Scan for the cell matching the given text and deliver its (x, y) coordinate at center. 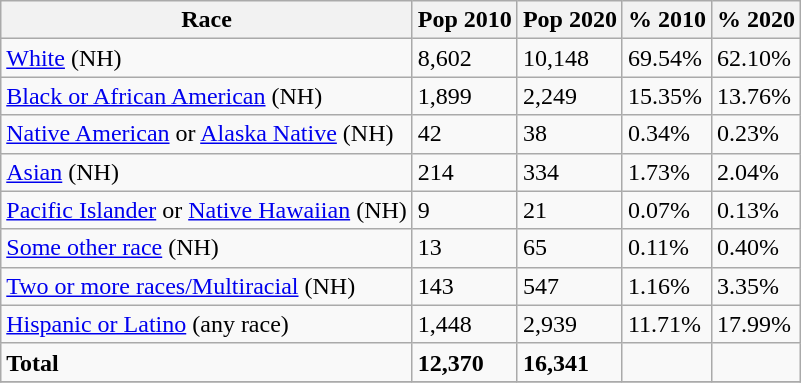
1.16% (666, 286)
1.73% (666, 172)
8,602 (464, 58)
Total (207, 362)
42 (464, 134)
% 2020 (756, 20)
2,939 (570, 324)
15.35% (666, 96)
Black or African American (NH) (207, 96)
0.34% (666, 134)
0.11% (666, 248)
0.40% (756, 248)
Pop 2010 (464, 20)
3.35% (756, 286)
21 (570, 210)
Asian (NH) (207, 172)
16,341 (570, 362)
143 (464, 286)
12,370 (464, 362)
38 (570, 134)
Hispanic or Latino (any race) (207, 324)
9 (464, 210)
214 (464, 172)
Two or more races/Multiracial (NH) (207, 286)
Pop 2020 (570, 20)
1,899 (464, 96)
Race (207, 20)
0.13% (756, 210)
17.99% (756, 324)
2.04% (756, 172)
11.71% (666, 324)
62.10% (756, 58)
334 (570, 172)
13.76% (756, 96)
0.23% (756, 134)
69.54% (666, 58)
1,448 (464, 324)
White (NH) (207, 58)
Some other race (NH) (207, 248)
Native American or Alaska Native (NH) (207, 134)
65 (570, 248)
Pacific Islander or Native Hawaiian (NH) (207, 210)
13 (464, 248)
10,148 (570, 58)
0.07% (666, 210)
% 2010 (666, 20)
2,249 (570, 96)
547 (570, 286)
